From the cell containing the given text, extract its center point as (x, y) coordinate. 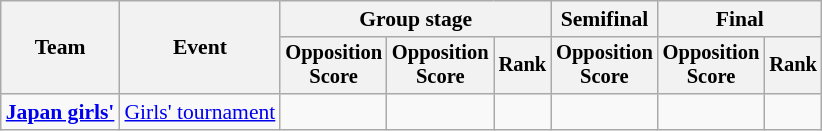
Team (60, 48)
Event (200, 48)
Final (740, 19)
Girls' tournament (200, 112)
Japan girls' (60, 112)
Group stage (416, 19)
Semifinal (604, 19)
